Capture the cell that displays the provided text and extract its (X, Y) central coordinate. 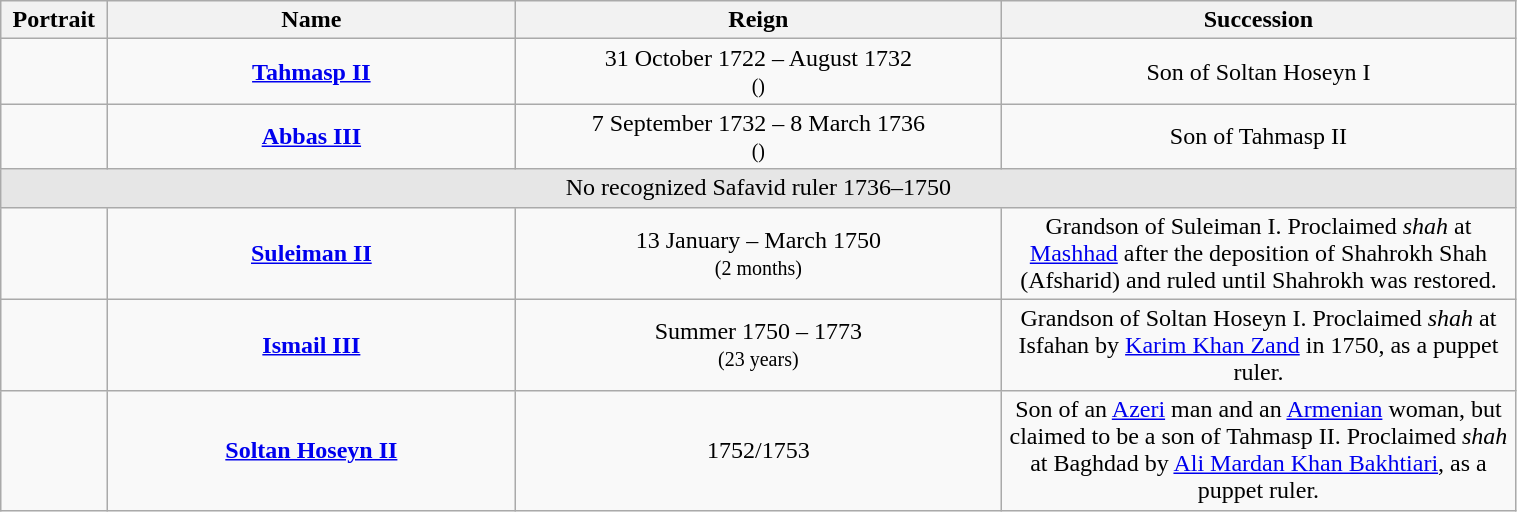
Name (312, 20)
13 January – March 1750(2 months) (758, 253)
31 October 1722 – August 1732() (758, 72)
Grandson of Soltan Hoseyn I. Proclaimed shah at Isfahan by Karim Khan Zand in 1750, as a puppet ruler. (1258, 345)
1752/1753 (758, 450)
Abbas III (312, 136)
Ismail III (312, 345)
Suleiman II (312, 253)
No recognized Safavid ruler 1736–1750 (758, 188)
Grandson of Suleiman I. Proclaimed shah at Mashhad after the deposition of Shahrokh Shah (Afsharid) and ruled until Shahrokh was restored. (1258, 253)
Reign (758, 20)
Son of Soltan Hoseyn I (1258, 72)
Soltan Hoseyn II (312, 450)
Son of Tahmasp II (1258, 136)
Summer 1750 – 1773(23 years) (758, 345)
Succession (1258, 20)
Portrait (54, 20)
Tahmasp II (312, 72)
7 September 1732 – 8 March 1736() (758, 136)
